Extract the (X, Y) coordinate from the center of the cell holding the provided text.  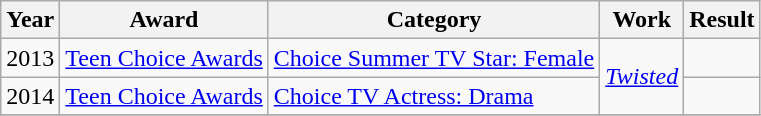
2014 (30, 96)
Year (30, 20)
Result (722, 20)
Award (164, 20)
Category (434, 20)
Choice TV Actress: Drama (434, 96)
Twisted (642, 77)
Work (642, 20)
2013 (30, 58)
Choice Summer TV Star: Female (434, 58)
